Pinpoint the cell where the given text exists, returning its [x, y] midpoint coordinate. 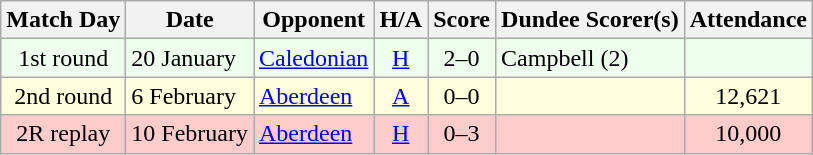
Dundee Scorer(s) [590, 20]
Score [462, 20]
6 February [190, 96]
1st round [64, 58]
2R replay [64, 134]
12,621 [748, 96]
10,000 [748, 134]
0–0 [462, 96]
Match Day [64, 20]
10 February [190, 134]
0–3 [462, 134]
2nd round [64, 96]
Campbell (2) [590, 58]
Date [190, 20]
20 January [190, 58]
Attendance [748, 20]
Caledonian [314, 58]
2–0 [462, 58]
A [401, 96]
H/A [401, 20]
Opponent [314, 20]
